Scan for the cell matching the given text and deliver its (X, Y) coordinate at center. 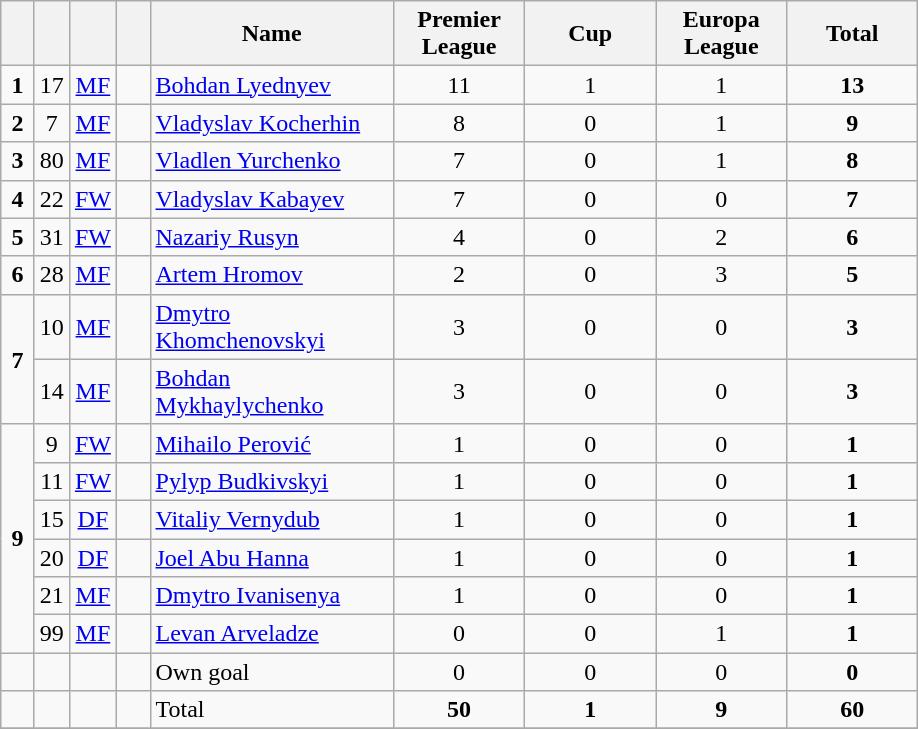
Vladyslav Kabayev (272, 199)
15 (52, 519)
Mihailo Perović (272, 443)
Name (272, 34)
Pylyp Budkivskyi (272, 481)
20 (52, 557)
Nazariy Rusyn (272, 237)
80 (52, 161)
Vladyslav Kocherhin (272, 123)
Dmytro Ivanisenya (272, 596)
28 (52, 275)
Vitaliy Vernydub (272, 519)
Artem Hromov (272, 275)
50 (460, 710)
Premier League (460, 34)
Dmytro Khomchenovskyi (272, 326)
Cup (590, 34)
17 (52, 85)
10 (52, 326)
21 (52, 596)
22 (52, 199)
Joel Abu Hanna (272, 557)
Europa League (722, 34)
60 (852, 710)
Vladlen Yurchenko (272, 161)
14 (52, 392)
99 (52, 634)
Bohdan Lyednyev (272, 85)
13 (852, 85)
31 (52, 237)
Own goal (272, 672)
Levan Arveladze (272, 634)
Bohdan Mykhaylychenko (272, 392)
